Capture the cell that displays the provided text and extract its [x, y] central coordinate. 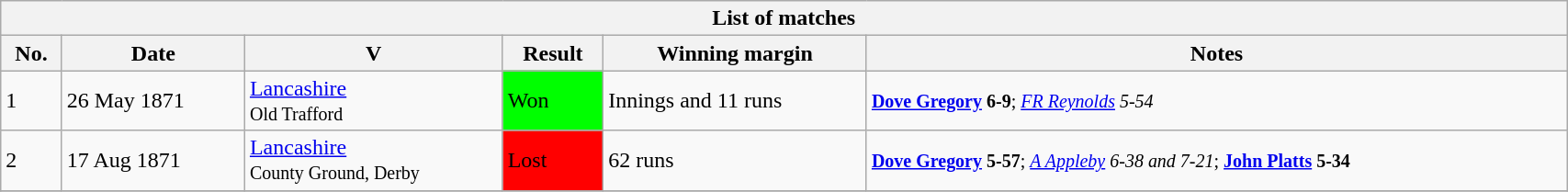
Notes [1216, 53]
Lancashire County Ground, Derby [373, 160]
Lost [553, 160]
Dove Gregory 6-9; FR Reynolds 5-54 [1216, 101]
26 May 1871 [152, 101]
2 [31, 160]
V [373, 53]
Innings and 11 runs [735, 101]
17 Aug 1871 [152, 160]
No. [31, 53]
1 [31, 101]
Lancashire Old Trafford [373, 101]
Result [553, 53]
62 runs [735, 160]
Dove Gregory 5-57; A Appleby 6-38 and 7-21; John Platts 5-34 [1216, 160]
Date [152, 53]
Winning margin [735, 53]
List of matches [784, 18]
Won [553, 101]
